Output the [X, Y] coordinate of the center of the cell containing the given text.  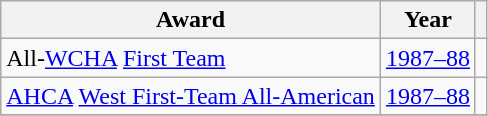
All-WCHA First Team [191, 58]
AHCA West First-Team All-American [191, 96]
Year [428, 20]
Award [191, 20]
